Find where the given text appears and provide that cell's center as [x, y] coordinate. 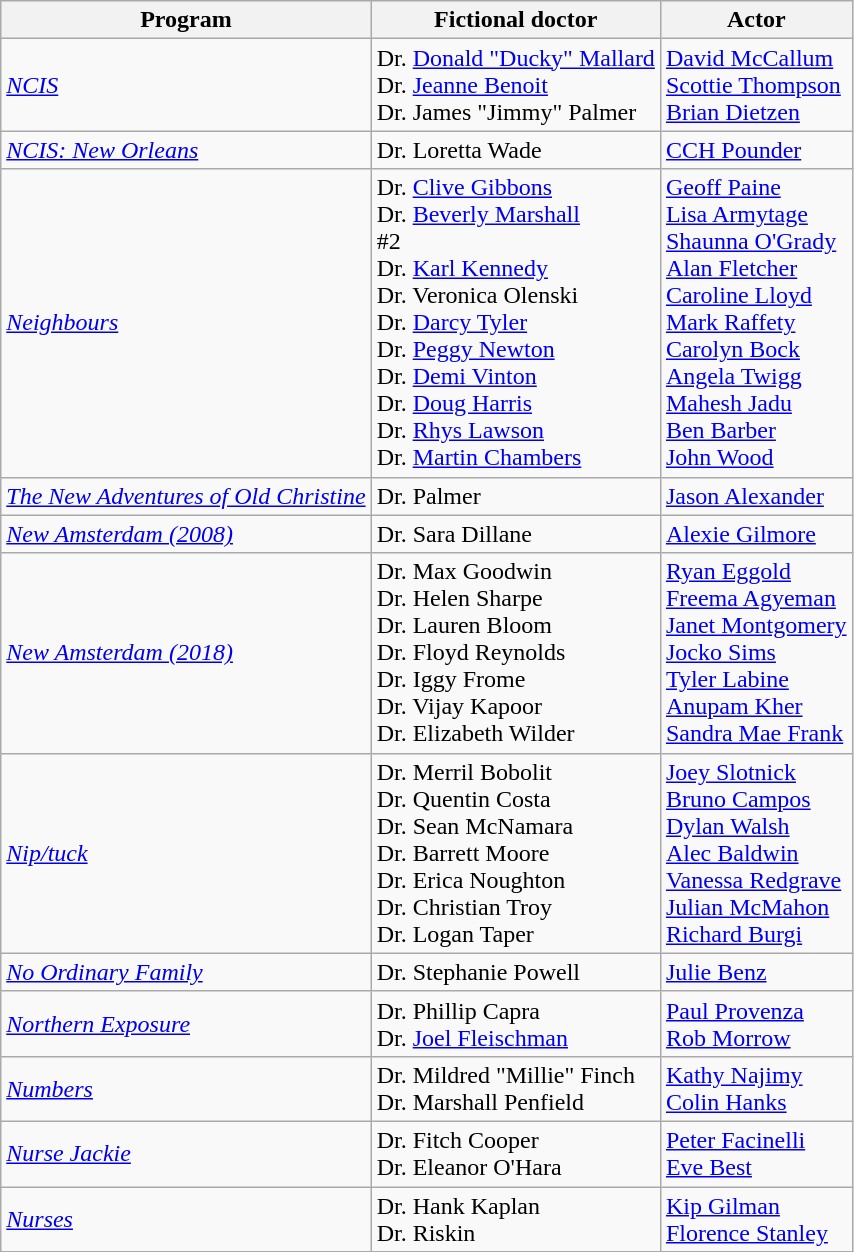
Dr. Phillip CapraDr. Joel Fleischman [516, 1024]
Dr. Hank KaplanDr. Riskin [516, 1218]
Paul ProvenzaRob Morrow [756, 1024]
NCIS: New Orleans [186, 150]
Actor [756, 20]
New Amsterdam (2018) [186, 653]
NCIS [186, 85]
Nurse Jackie [186, 1154]
Neighbours [186, 323]
Dr. Mildred "Millie" FinchDr. Marshall Penfield [516, 1088]
No Ordinary Family [186, 972]
Program [186, 20]
David McCallumScottie ThompsonBrian Dietzen [756, 85]
Julie Benz [756, 972]
Jason Alexander [756, 496]
Ryan EggoldFreema AgyemanJanet MontgomeryJocko SimsTyler LabineAnupam KherSandra Mae Frank [756, 653]
Dr. Loretta Wade [516, 150]
Dr. Donald "Ducky" MallardDr. Jeanne Benoit Dr. James "Jimmy" Palmer [516, 85]
Nip/tuck [186, 853]
Dr. Palmer [516, 496]
Northern Exposure [186, 1024]
Numbers [186, 1088]
New Amsterdam (2008) [186, 534]
The New Adventures of Old Christine [186, 496]
Geoff PaineLisa ArmytageShaunna O'GradyAlan FletcherCaroline LloydMark RaffetyCarolyn BockAngela TwiggMahesh JaduBen BarberJohn Wood [756, 323]
CCH Pounder [756, 150]
Nurses [186, 1218]
Dr. Stephanie Powell [516, 972]
Fictional doctor [516, 20]
Dr. Max GoodwinDr. Helen SharpeDr. Lauren BloomDr. Floyd ReynoldsDr. Iggy FromeDr. Vijay KapoorDr. Elizabeth Wilder [516, 653]
Peter FacinelliEve Best [756, 1154]
Dr. Sara Dillane [516, 534]
Dr. Merril BobolitDr. Quentin CostaDr. Sean McNamaraDr. Barrett MooreDr. Erica NoughtonDr. Christian TroyDr. Logan Taper [516, 853]
Alexie Gilmore [756, 534]
Joey SlotnickBruno CamposDylan WalshAlec BaldwinVanessa RedgraveJulian McMahonRichard Burgi [756, 853]
Kathy NajimyColin Hanks [756, 1088]
Kip GilmanFlorence Stanley [756, 1218]
Dr. Fitch CooperDr. Eleanor O'Hara [516, 1154]
